Extract the [x, y] coordinate from the center of the cell holding the provided text.  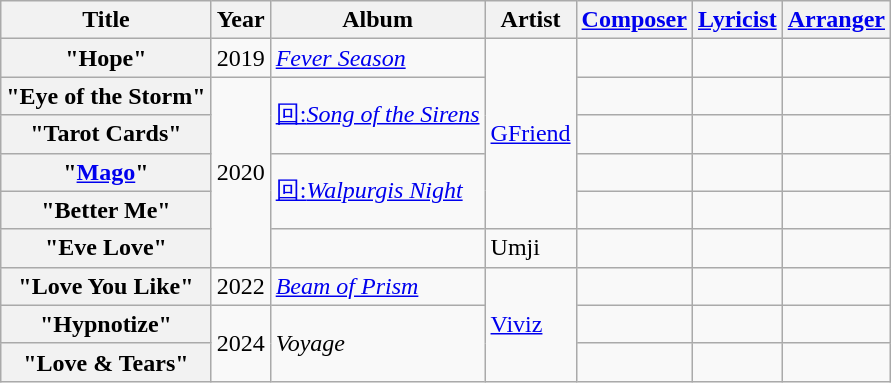
Umji [530, 248]
Beam of Prism [378, 286]
"Eve Love" [106, 248]
Arranger [836, 20]
2019 [240, 58]
Viviz [530, 324]
"Love You Like" [106, 286]
Composer [634, 20]
"Better Me" [106, 210]
"Hypnotize" [106, 324]
Album [378, 20]
"Eye of the Storm" [106, 96]
"Tarot Cards" [106, 134]
"Love & Tears" [106, 362]
Fever Season [378, 58]
Title [106, 20]
Artist [530, 20]
回:Walpurgis Night [378, 191]
"Mago" [106, 172]
"Hope" [106, 58]
Voyage [378, 343]
回:Song of the Sirens [378, 115]
2024 [240, 343]
2020 [240, 172]
2022 [240, 286]
Year [240, 20]
GFriend [530, 134]
Lyricist [737, 20]
